Detect which cell encompasses the target text, then output its (X, Y) center coordinate. 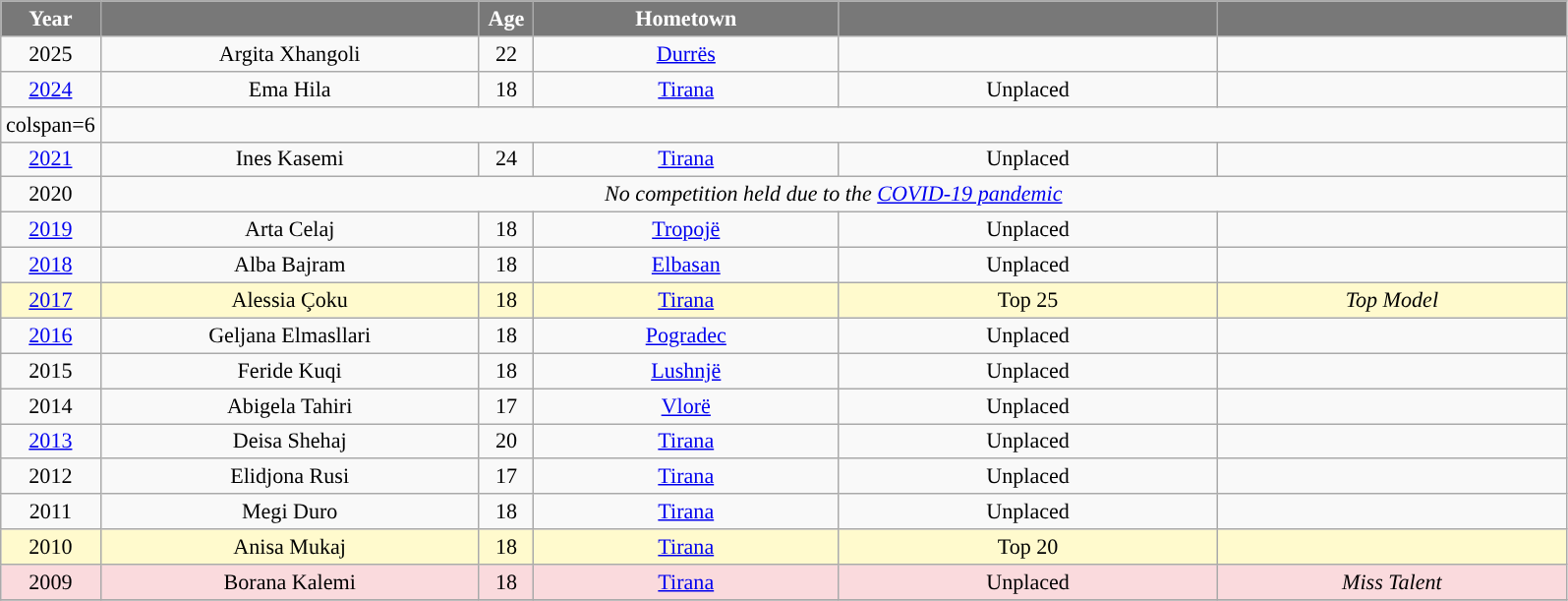
Alessia Çoku (289, 300)
Durrës (686, 53)
Borana Kalemi (289, 581)
2009 (51, 581)
Lushnjë (686, 371)
Elidjona Rusi (289, 476)
Top 20 (1028, 547)
2014 (51, 405)
Argita Xhangoli (289, 53)
Top 25 (1028, 300)
Arta Celaj (289, 229)
Hometown (686, 18)
2019 (51, 229)
colspan=6 (51, 124)
Age (505, 18)
Elbasan (686, 265)
2016 (51, 335)
Anisa Mukaj (289, 547)
Pogradec (686, 335)
Tropojë (686, 229)
2011 (51, 511)
20 (505, 441)
2010 (51, 547)
2020 (51, 195)
Ema Hila (289, 89)
Feride Kuqi (289, 371)
2013 (51, 441)
2021 (51, 159)
Year (51, 18)
24 (505, 159)
2024 (51, 89)
2017 (51, 300)
No competition held due to the COVID-19 pandemic (834, 195)
2015 (51, 371)
Miss Talent (1392, 581)
Deisa Shehaj (289, 441)
2025 (51, 53)
Alba Bajram (289, 265)
Top Model (1392, 300)
2018 (51, 265)
Abigela Tahiri (289, 405)
Ines Kasemi (289, 159)
2012 (51, 476)
Vlorë (686, 405)
Geljana Elmasllari (289, 335)
Megi Duro (289, 511)
22 (505, 53)
